Pinpoint the cell where the given text exists, returning its [x, y] midpoint coordinate. 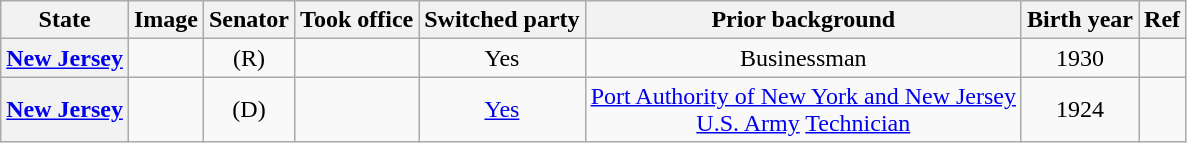
Ref [1162, 20]
Took office [357, 20]
(D) [248, 110]
Birth year [1080, 20]
1930 [1080, 58]
(R) [248, 58]
State [65, 20]
1924 [1080, 110]
Switched party [502, 20]
Image [166, 20]
Businessman [803, 58]
Senator [248, 20]
Prior background [803, 20]
Port Authority of New York and New JerseyU.S. Army Technician [803, 110]
